Scan for the cell matching the given text and deliver its [x, y] coordinate at center. 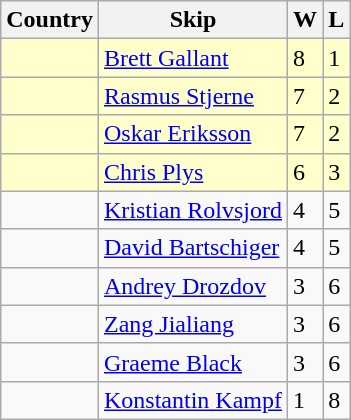
L [336, 20]
Country [50, 20]
Skip [192, 20]
Rasmus Stjerne [192, 96]
Zang Jialiang [192, 324]
Chris Plys [192, 172]
Andrey Drozdov [192, 286]
David Bartschiger [192, 248]
Oskar Eriksson [192, 134]
Graeme Black [192, 362]
Kristian Rolvsjord [192, 210]
Brett Gallant [192, 58]
Konstantin Kampf [192, 400]
W [306, 20]
